Return (x, y) of the center of cell containing provided text 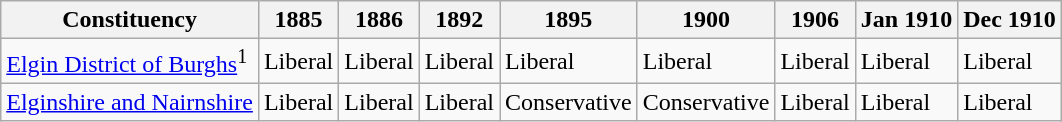
1886 (379, 20)
1900 (706, 20)
Elginshire and Nairnshire (130, 102)
1885 (298, 20)
1906 (815, 20)
1895 (569, 20)
Dec 1910 (1010, 20)
Elgin District of Burghs1 (130, 62)
Constituency (130, 20)
1892 (459, 20)
Jan 1910 (906, 20)
